Locate the cell with the specified text and output its (x, y) center coordinate. 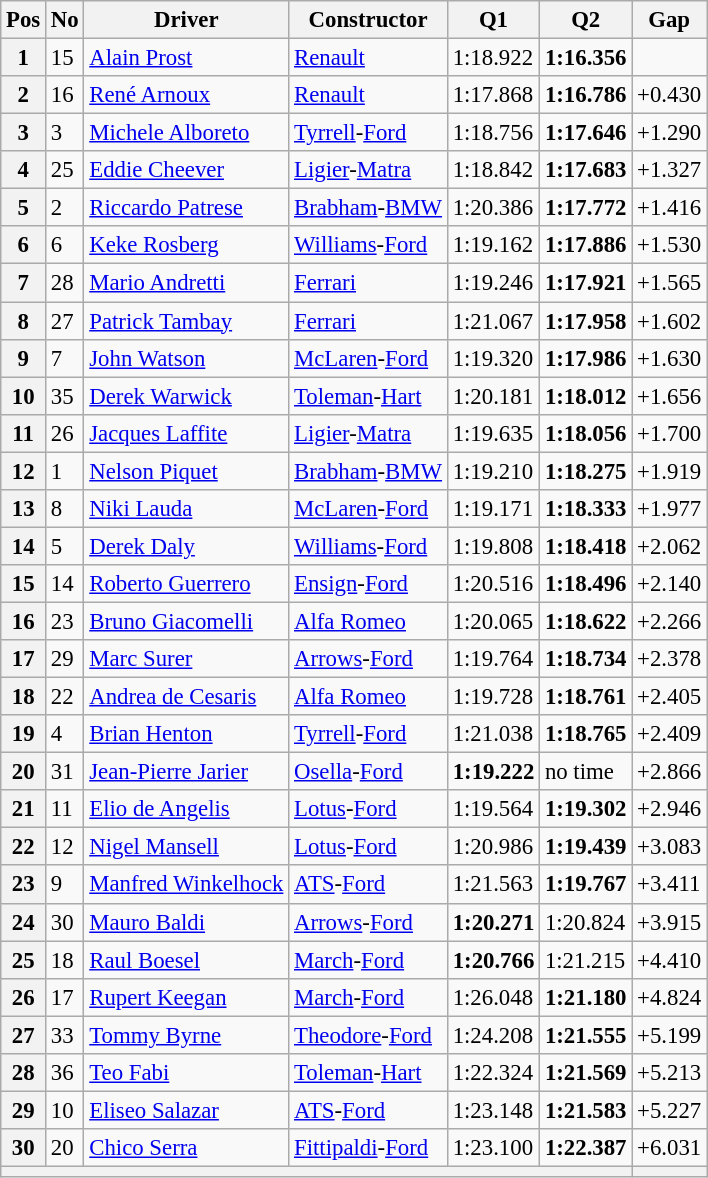
1:19.246 (493, 283)
+2.266 (670, 621)
1:19.764 (493, 659)
36 (65, 1073)
Mario Andretti (186, 283)
1:18.012 (586, 396)
21 (24, 809)
Jean-Pierre Jarier (186, 772)
+3.915 (670, 922)
1:20.986 (493, 847)
31 (65, 772)
No (65, 20)
Mauro Baldi (186, 922)
1:16.786 (586, 95)
1:21.215 (586, 960)
1:18.418 (586, 546)
Riccardo Patrese (186, 208)
Constructor (368, 20)
+1.602 (670, 321)
John Watson (186, 358)
Fittipaldi-Ford (368, 1148)
Niki Lauda (186, 509)
1:20.181 (493, 396)
Theodore-Ford (368, 1035)
René Arnoux (186, 95)
1:17.886 (586, 245)
1:18.756 (493, 133)
+0.430 (670, 95)
Ensign-Ford (368, 584)
Elio de Angelis (186, 809)
+2.866 (670, 772)
1:20.516 (493, 584)
+5.213 (670, 1073)
1:20.386 (493, 208)
+2.946 (670, 809)
1:21.569 (586, 1073)
1:19.302 (586, 809)
Jacques Laffite (186, 433)
Rupert Keegan (186, 997)
Eliseo Salazar (186, 1110)
1:23.100 (493, 1148)
1:17.772 (586, 208)
+3.083 (670, 847)
1:17.921 (586, 283)
1:18.496 (586, 584)
+1.290 (670, 133)
1:20.065 (493, 621)
Derek Daly (186, 546)
Tommy Byrne (186, 1035)
+1.530 (670, 245)
1:18.765 (586, 734)
+1.630 (670, 358)
1:18.333 (586, 509)
1:21.563 (493, 885)
+2.140 (670, 584)
Nigel Mansell (186, 847)
+1.919 (670, 471)
+5.227 (670, 1110)
1:20.824 (586, 922)
19 (24, 734)
1:17.986 (586, 358)
+1.565 (670, 283)
+5.199 (670, 1035)
Eddie Cheever (186, 170)
1:22.324 (493, 1073)
+4.824 (670, 997)
Keke Rosberg (186, 245)
1:20.766 (493, 960)
Marc Surer (186, 659)
Gap (670, 20)
+1.977 (670, 509)
1:18.761 (586, 697)
no time (586, 772)
+1.700 (670, 433)
1:18.056 (586, 433)
Derek Warwick (186, 396)
1:19.320 (493, 358)
1:19.210 (493, 471)
1:18.922 (493, 58)
+1.416 (670, 208)
1:19.767 (586, 885)
24 (24, 922)
Q1 (493, 20)
Chico Serra (186, 1148)
Osella-Ford (368, 772)
1:19.635 (493, 433)
Driver (186, 20)
+2.378 (670, 659)
1:17.683 (586, 170)
1:17.646 (586, 133)
35 (65, 396)
Andrea de Cesaris (186, 697)
1:21.067 (493, 321)
Manfred Winkelhock (186, 885)
Nelson Piquet (186, 471)
1:17.868 (493, 95)
1:19.728 (493, 697)
Brian Henton (186, 734)
1:18.734 (586, 659)
Patrick Tambay (186, 321)
Q2 (586, 20)
1:21.583 (586, 1110)
1:16.356 (586, 58)
+2.409 (670, 734)
1:17.958 (586, 321)
Teo Fabi (186, 1073)
1:19.171 (493, 509)
Alain Prost (186, 58)
Roberto Guerrero (186, 584)
1:26.048 (493, 997)
Bruno Giacomelli (186, 621)
1:18.842 (493, 170)
1:22.387 (586, 1148)
1:21.555 (586, 1035)
33 (65, 1035)
1:21.038 (493, 734)
1:19.564 (493, 809)
1:24.208 (493, 1035)
Raul Boesel (186, 960)
+2.062 (670, 546)
+2.405 (670, 697)
1:19.162 (493, 245)
1:18.275 (586, 471)
13 (24, 509)
1:20.271 (493, 922)
1:18.622 (586, 621)
1:21.180 (586, 997)
+1.656 (670, 396)
+1.327 (670, 170)
Michele Alboreto (186, 133)
Pos (24, 20)
1:23.148 (493, 1110)
1:19.222 (493, 772)
+3.411 (670, 885)
1:19.439 (586, 847)
+4.410 (670, 960)
1:19.808 (493, 546)
+6.031 (670, 1148)
